Identify which cell holds the provided text, then report its (x, y) central coordinate. 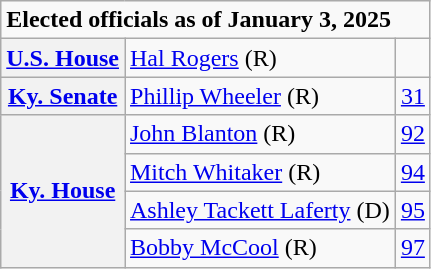
95 (412, 210)
Ky. Senate (63, 96)
U.S. House (63, 58)
31 (412, 96)
John Blanton (R) (260, 134)
Ky. House (63, 191)
92 (412, 134)
97 (412, 248)
Hal Rogers (R) (260, 58)
Bobby McCool (R) (260, 248)
Phillip Wheeler (R) (260, 96)
Mitch Whitaker (R) (260, 172)
94 (412, 172)
Elected officials as of January 3, 2025 (216, 20)
Ashley Tackett Laferty (D) (260, 210)
